Output the (x, y) coordinate of the center of the cell containing the given text.  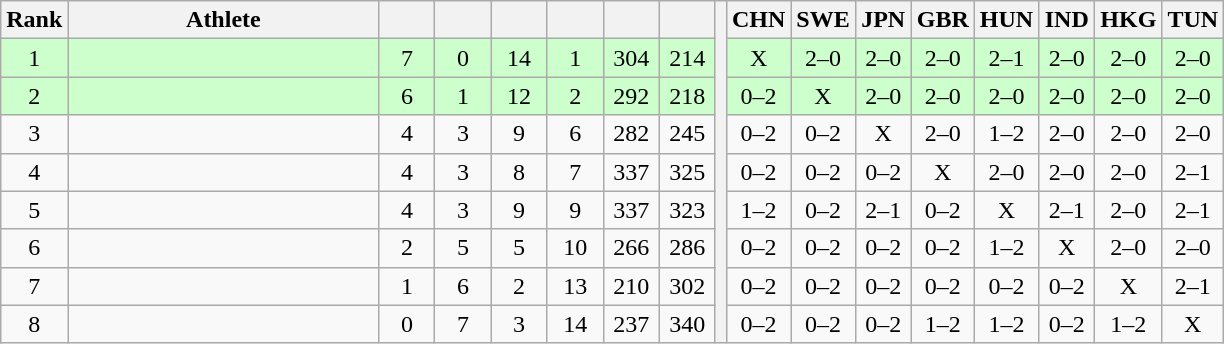
Athlete (224, 20)
SWE (823, 20)
13 (575, 286)
325 (687, 172)
245 (687, 134)
292 (631, 96)
Rank (34, 20)
266 (631, 248)
282 (631, 134)
10 (575, 248)
302 (687, 286)
HKG (1128, 20)
IND (1067, 20)
HUN (1006, 20)
237 (631, 324)
214 (687, 58)
340 (687, 324)
218 (687, 96)
210 (631, 286)
286 (687, 248)
GBR (942, 20)
TUN (1193, 20)
12 (519, 96)
323 (687, 210)
304 (631, 58)
CHN (758, 20)
JPN (883, 20)
